Capture the cell that displays the provided text and extract its (x, y) central coordinate. 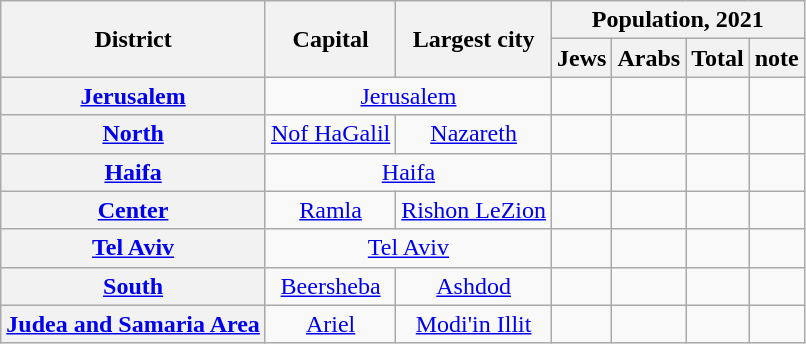
Ramla (330, 210)
Ashdod (474, 286)
Nof HaGalil (330, 134)
Ariel (330, 324)
Capital (330, 39)
Arabs (649, 58)
note (776, 58)
South (134, 286)
Largest city (474, 39)
Center (134, 210)
Modi'in Illit (474, 324)
District (134, 39)
Beersheba (330, 286)
Judea and Samaria Area (134, 324)
Population, 2021 (678, 20)
Total (718, 58)
Jews (581, 58)
Rishon LeZion (474, 210)
North (134, 134)
Nazareth (474, 134)
